Search for the cell housing the specified text and yield its [x, y] center coordinate. 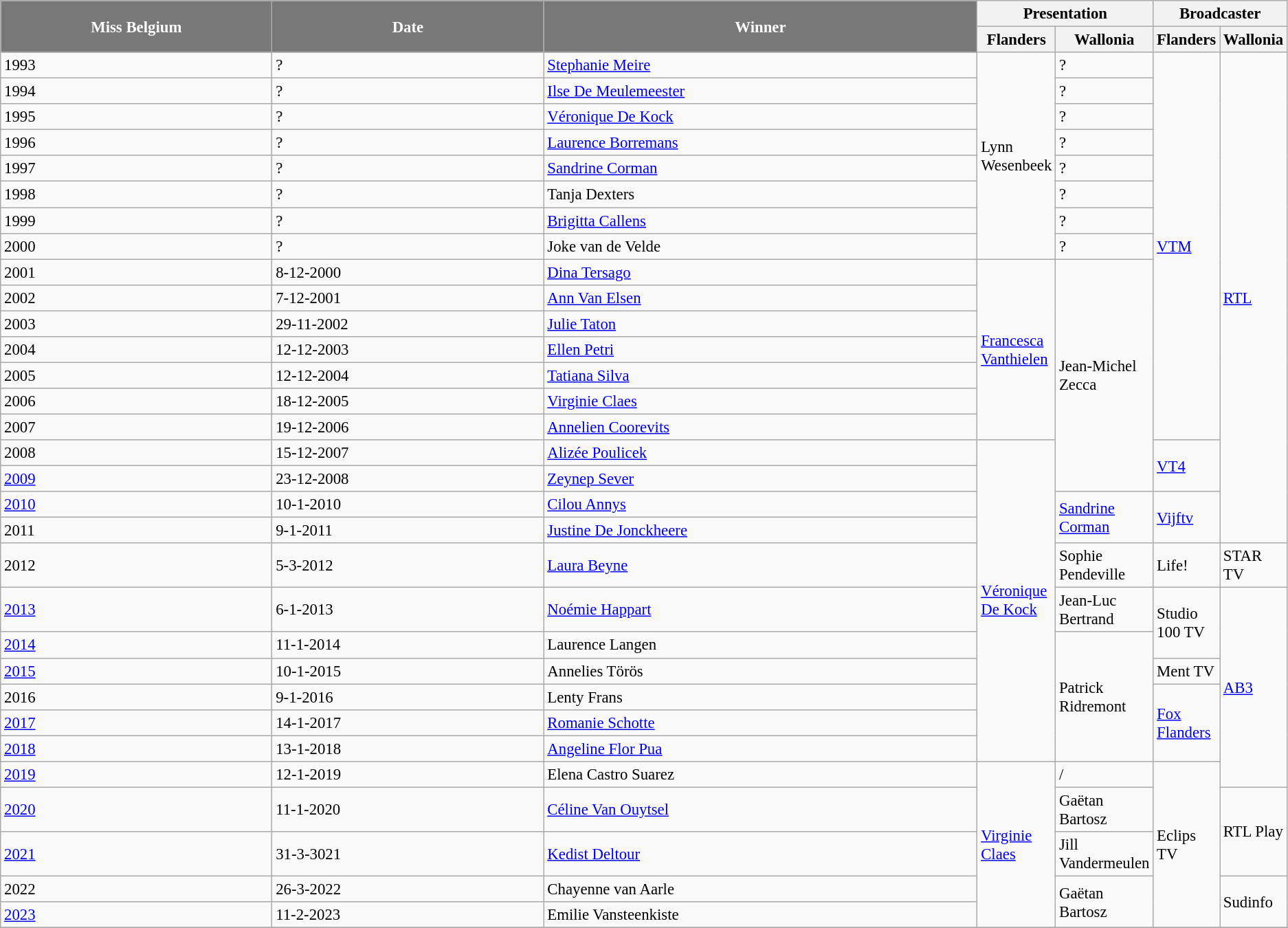
2019 [136, 775]
2016 [136, 697]
9-1-2016 [408, 697]
Patrick Ridremont [1104, 697]
Laura Beyne [760, 565]
Romanie Schotte [760, 722]
2022 [136, 889]
Jean-Luc Bertrand [1104, 610]
Francesca Vanthielen [1017, 349]
STAR TV [1253, 565]
Dina Tersago [760, 272]
Tanja Dexters [760, 195]
1996 [136, 143]
11-2-2023 [408, 915]
Julie Taton [760, 324]
2013 [136, 610]
12-12-2003 [408, 350]
Sophie Pendeville [1104, 565]
Laurence Borremans [760, 143]
/ [1104, 775]
VTM [1186, 246]
Annelien Coorevits [760, 427]
Céline Van Ouytsel [760, 810]
2009 [136, 479]
5-3-2012 [408, 565]
18-12-2005 [408, 401]
2017 [136, 722]
Joke van de Velde [760, 246]
Broadcaster [1221, 14]
Fox Flanders [1186, 723]
14-1-2017 [408, 722]
1993 [136, 65]
Presentation [1065, 14]
2001 [136, 272]
2015 [136, 671]
Noémie Happart [760, 610]
Ilse De Meulemeester [760, 91]
Life! [1186, 565]
Date [408, 26]
Chayenne van Aarle [760, 889]
Eclips TV [1186, 845]
Vijftv [1186, 517]
2005 [136, 375]
23-12-2008 [408, 479]
Ann Van Elsen [760, 298]
Lenty Frans [760, 697]
1997 [136, 168]
Zeynep Sever [760, 479]
Sudinfo [1253, 902]
RTL Play [1253, 832]
12-1-2019 [408, 775]
7-12-2001 [408, 298]
2020 [136, 810]
1999 [136, 221]
26-3-2022 [408, 889]
Laurence Langen [760, 645]
Jean-Michel Zecca [1104, 375]
15-12-2007 [408, 453]
2011 [136, 531]
2021 [136, 854]
2023 [136, 915]
VT4 [1186, 466]
2007 [136, 427]
1998 [136, 195]
29-11-2002 [408, 324]
Emilie Vansteenkiste [760, 915]
Ment TV [1186, 671]
Annelies Törös [760, 671]
1995 [136, 117]
2012 [136, 565]
Elena Castro Suarez [760, 775]
10-1-2015 [408, 671]
Kedist Deltour [760, 854]
2018 [136, 749]
10-1-2010 [408, 505]
Stephanie Meire [760, 65]
Justine De Jonckheere [760, 531]
6-1-2013 [408, 610]
Studio 100 TV [1186, 623]
19-12-2006 [408, 427]
11-1-2014 [408, 645]
9-1-2011 [408, 531]
8-12-2000 [408, 272]
31-3-3021 [408, 854]
Tatiana Silva [760, 375]
Cilou Annys [760, 505]
Jill Vandermeulen [1104, 854]
Brigitta Callens [760, 221]
2014 [136, 645]
2000 [136, 246]
Angeline Flor Pua [760, 749]
Lynn Wesenbeek [1017, 155]
2010 [136, 505]
12-12-2004 [408, 375]
Winner [760, 26]
Alizée Poulicek [760, 453]
Ellen Petri [760, 350]
RTL [1253, 298]
2006 [136, 401]
2003 [136, 324]
2008 [136, 453]
13-1-2018 [408, 749]
Miss Belgium [136, 26]
11-1-2020 [408, 810]
1994 [136, 91]
2002 [136, 298]
2004 [136, 350]
AB3 [1253, 687]
